Detect which cell encompasses the target text, then output its (X, Y) center coordinate. 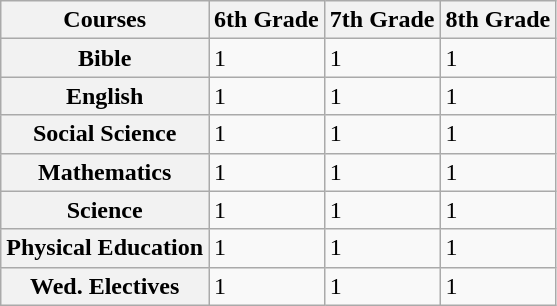
Wed. Electives (105, 286)
Physical Education (105, 248)
Mathematics (105, 172)
Bible (105, 58)
Social Science (105, 134)
6th Grade (267, 20)
English (105, 96)
Courses (105, 20)
8th Grade (498, 20)
7th Grade (382, 20)
Science (105, 210)
